Scan for the cell matching the given text and deliver its (x, y) coordinate at center. 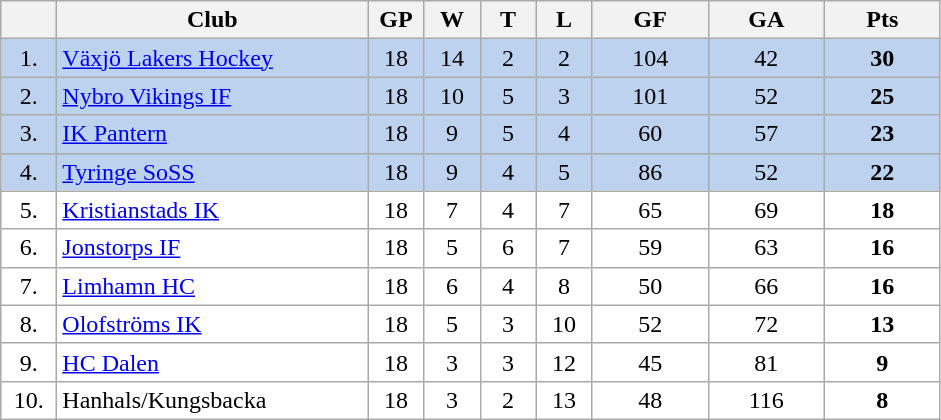
Pts (882, 20)
81 (766, 362)
5. (29, 210)
66 (766, 286)
GP (396, 20)
86 (650, 172)
3. (29, 134)
22 (882, 172)
7. (29, 286)
69 (766, 210)
L (564, 20)
6. (29, 248)
GA (766, 20)
12 (564, 362)
65 (650, 210)
GF (650, 20)
8. (29, 324)
Limhamn HC (212, 286)
Växjö Lakers Hockey (212, 58)
Olofströms IK (212, 324)
63 (766, 248)
57 (766, 134)
42 (766, 58)
10. (29, 400)
116 (766, 400)
Nybro Vikings IF (212, 96)
T (508, 20)
Hanhals/Kungsbacka (212, 400)
30 (882, 58)
HC Dalen (212, 362)
1. (29, 58)
45 (650, 362)
9. (29, 362)
2. (29, 96)
60 (650, 134)
25 (882, 96)
Tyringe SoSS (212, 172)
50 (650, 286)
23 (882, 134)
72 (766, 324)
104 (650, 58)
14 (452, 58)
48 (650, 400)
Jonstorps IF (212, 248)
4. (29, 172)
W (452, 20)
101 (650, 96)
Club (212, 20)
IK Pantern (212, 134)
59 (650, 248)
Kristianstads IK (212, 210)
